Return the (X, Y) coordinate for the center point of the cell that contains the specified text.  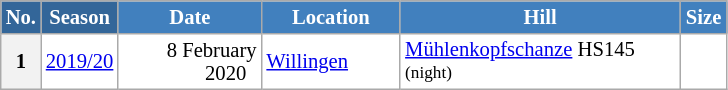
Mühlenkopfschanze HS145 (night) (540, 61)
No. (21, 16)
1 (21, 61)
Size (704, 16)
Willingen (330, 61)
Season (80, 16)
8 February 2020 (190, 61)
Hill (540, 16)
Date (190, 16)
2019/20 (80, 61)
Location (330, 16)
